Capture the cell that displays the provided text and extract its (X, Y) central coordinate. 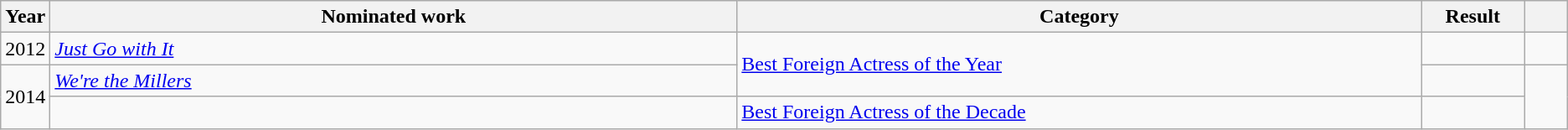
Best Foreign Actress of the Year (1079, 65)
Category (1079, 17)
Just Go with It (394, 49)
We're the Millers (394, 81)
Best Foreign Actress of the Decade (1079, 112)
Nominated work (394, 17)
2014 (25, 96)
Year (25, 17)
Result (1473, 17)
2012 (25, 49)
